Search for the cell housing the specified text and yield its [x, y] center coordinate. 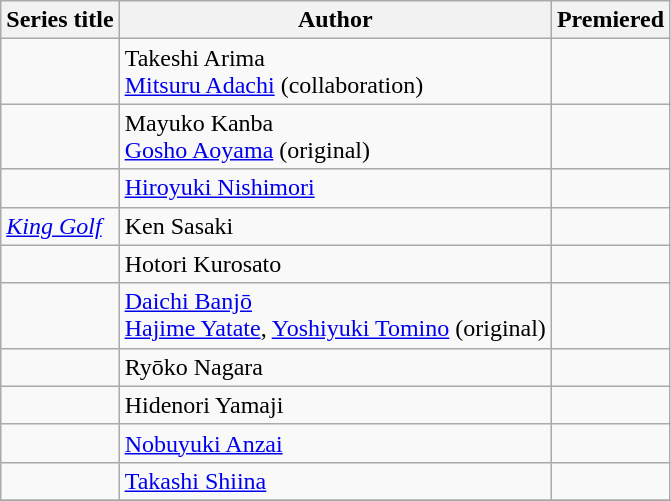
Nobuyuki Anzai [335, 443]
Author [335, 20]
Daichi BanjōHajime Yatate, Yoshiyuki Tomino (original) [335, 316]
Ryōko Nagara [335, 367]
King Golf [60, 226]
Hotori Kurosato [335, 264]
Takashi Shiina [335, 481]
Premiered [610, 20]
Series title [60, 20]
Mayuko KanbaGosho Aoyama (original) [335, 136]
Hiroyuki Nishimori [335, 188]
Takeshi ArimaMitsuru Adachi (collaboration) [335, 72]
Hidenori Yamaji [335, 405]
Ken Sasaki [335, 226]
